Pinpoint the cell where the given text exists, returning its (X, Y) midpoint coordinate. 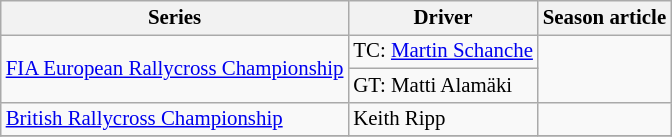
Season article (604, 18)
FIA European Rallycross Championship (175, 68)
GT: Matti Alamäki (442, 85)
TC: Martin Schanche (442, 51)
Driver (442, 18)
British Rallycross Championship (175, 119)
Keith Ripp (442, 119)
Series (175, 18)
